Return (x, y) of the center of cell containing provided text 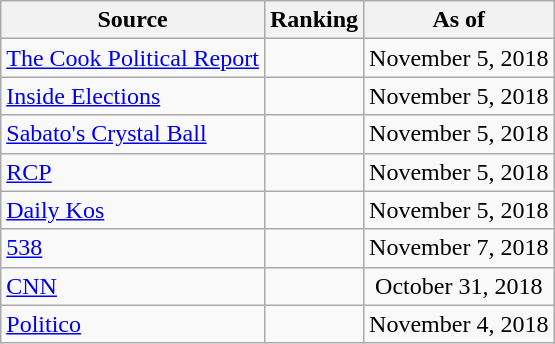
538 (133, 248)
Sabato's Crystal Ball (133, 134)
October 31, 2018 (459, 286)
November 4, 2018 (459, 324)
The Cook Political Report (133, 58)
November 7, 2018 (459, 248)
Inside Elections (133, 96)
As of (459, 20)
RCP (133, 172)
CNN (133, 286)
Daily Kos (133, 210)
Ranking (314, 20)
Source (133, 20)
Politico (133, 324)
